From the cell containing the given text, extract its center point as [x, y] coordinate. 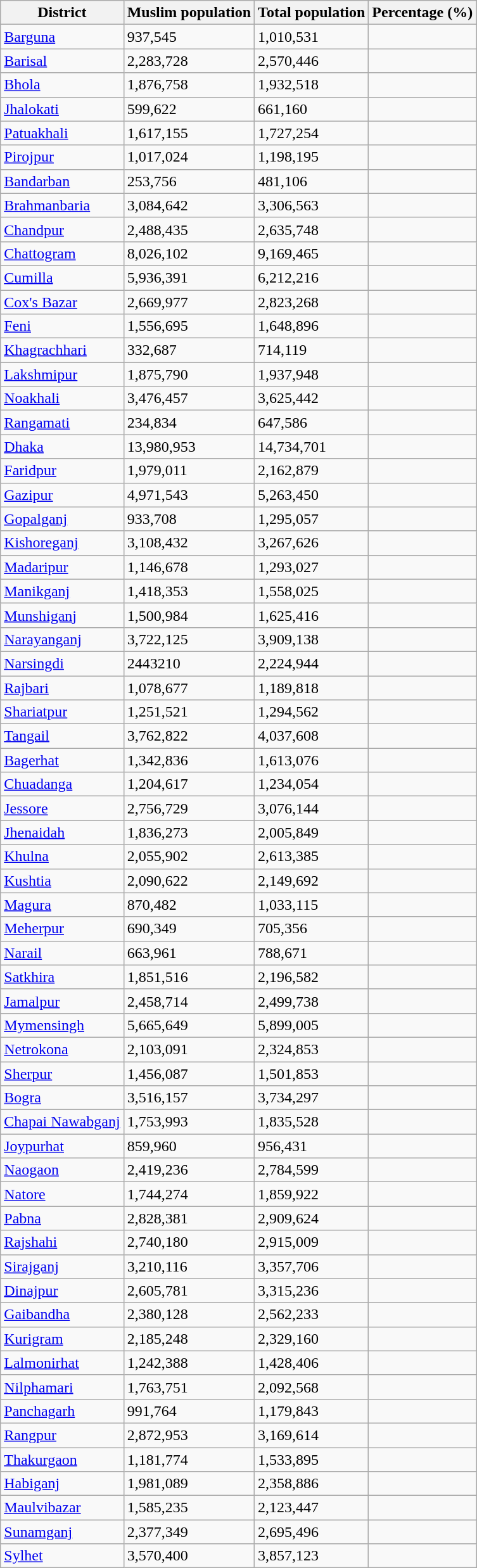
Panchagarh [62, 1411]
1,932,518 [312, 85]
Khulna [62, 857]
3,734,297 [312, 1098]
1,533,895 [312, 1459]
2,103,091 [189, 1049]
Bogra [62, 1098]
690,349 [189, 929]
Jamalpur [62, 1001]
2,570,446 [312, 61]
14,734,701 [312, 447]
8,026,102 [189, 253]
5,665,649 [189, 1025]
Lakshmipur [62, 374]
1,859,922 [312, 1194]
3,210,116 [189, 1266]
Narail [62, 953]
District [62, 13]
1,617,155 [189, 133]
3,722,125 [189, 639]
Brahmanbaria [62, 205]
2443210 [189, 663]
2,695,496 [312, 1532]
Naogaon [62, 1170]
3,084,642 [189, 205]
Barisal [62, 61]
2,196,582 [312, 977]
Chuadanga [62, 784]
788,671 [312, 953]
1,078,677 [189, 687]
332,687 [189, 350]
1,979,011 [189, 471]
2,224,944 [312, 663]
Jhenaidah [62, 832]
1,428,406 [312, 1363]
956,431 [312, 1146]
Chandpur [62, 229]
1,836,273 [189, 832]
2,823,268 [312, 302]
Munshiganj [62, 615]
Jhalokati [62, 109]
Chattogram [62, 253]
1,179,843 [312, 1411]
663,961 [189, 953]
2,149,692 [312, 881]
2,458,714 [189, 1001]
Kurigram [62, 1339]
Narayanganj [62, 639]
1,501,853 [312, 1074]
3,762,822 [189, 736]
Faridpur [62, 471]
2,562,233 [312, 1315]
Maulvibazar [62, 1508]
1,556,695 [189, 326]
2,488,435 [189, 229]
Kushtia [62, 881]
1,613,076 [312, 760]
Meherpur [62, 929]
870,482 [189, 905]
1,937,948 [312, 374]
2,377,349 [189, 1532]
Magura [62, 905]
Muslim population [189, 13]
1,418,353 [189, 591]
3,108,432 [189, 543]
2,329,160 [312, 1339]
1,558,025 [312, 591]
Joypurhat [62, 1146]
Madaripur [62, 567]
3,625,442 [312, 398]
1,875,790 [189, 374]
3,516,157 [189, 1098]
Pirojpur [62, 157]
1,648,896 [312, 326]
1,835,528 [312, 1122]
Bhola [62, 85]
1,851,516 [189, 977]
Rangamati [62, 423]
2,915,009 [312, 1242]
1,876,758 [189, 85]
1,010,531 [312, 37]
Total population [312, 13]
6,212,216 [312, 277]
1,198,195 [312, 157]
937,545 [189, 37]
1,033,115 [312, 905]
2,123,447 [312, 1508]
4,037,608 [312, 736]
Sylhet [62, 1556]
2,380,128 [189, 1315]
Rangpur [62, 1435]
5,899,005 [312, 1025]
Gaibandha [62, 1315]
1,500,984 [189, 615]
Chapai Nawabganj [62, 1122]
2,090,622 [189, 881]
Percentage (%) [423, 13]
Patuakhali [62, 133]
5,936,391 [189, 277]
2,613,385 [312, 857]
9,169,465 [312, 253]
2,872,953 [189, 1435]
Manikganj [62, 591]
3,076,144 [312, 808]
Jessore [62, 808]
253,756 [189, 181]
Lalmonirhat [62, 1363]
1,625,416 [312, 615]
3,306,563 [312, 205]
991,764 [189, 1411]
599,622 [189, 109]
2,756,729 [189, 808]
Sunamganj [62, 1532]
2,605,781 [189, 1291]
481,106 [312, 181]
1,585,235 [189, 1508]
2,162,879 [312, 471]
Sherpur [62, 1074]
2,740,180 [189, 1242]
2,005,849 [312, 832]
2,283,728 [189, 61]
1,295,057 [312, 519]
1,234,054 [312, 784]
661,160 [312, 109]
Natore [62, 1194]
Dinajpur [62, 1291]
1,242,388 [189, 1363]
Noakhali [62, 398]
2,092,568 [312, 1387]
4,971,543 [189, 495]
Tangail [62, 736]
Shariatpur [62, 712]
859,960 [189, 1146]
1,189,818 [312, 687]
Sirajganj [62, 1266]
Dhaka [62, 447]
3,570,400 [189, 1556]
Mymensingh [62, 1025]
Thakurgaon [62, 1459]
Gazipur [62, 495]
Barguna [62, 37]
Netrokona [62, 1049]
3,476,457 [189, 398]
234,834 [189, 423]
1,981,089 [189, 1484]
2,909,624 [312, 1218]
Cox's Bazar [62, 302]
714,119 [312, 350]
Pabna [62, 1218]
933,708 [189, 519]
2,828,381 [189, 1218]
2,358,886 [312, 1484]
Nilphamari [62, 1387]
13,980,953 [189, 447]
1,204,617 [189, 784]
2,324,853 [312, 1049]
2,055,902 [189, 857]
Bandarban [62, 181]
1,727,254 [312, 133]
3,169,614 [312, 1435]
2,635,748 [312, 229]
Bagerhat [62, 760]
1,017,024 [189, 157]
Khagrachhari [62, 350]
5,263,450 [312, 495]
1,342,836 [189, 760]
2,669,977 [189, 302]
1,181,774 [189, 1459]
3,315,236 [312, 1291]
2,419,236 [189, 1170]
1,744,274 [189, 1194]
Rajshahi [62, 1242]
3,909,138 [312, 639]
Feni [62, 326]
647,586 [312, 423]
1,146,678 [189, 567]
1,293,027 [312, 567]
Rajbari [62, 687]
2,185,248 [189, 1339]
2,784,599 [312, 1170]
Satkhira [62, 977]
3,857,123 [312, 1556]
1,251,521 [189, 712]
1,294,562 [312, 712]
1,753,993 [189, 1122]
3,267,626 [312, 543]
Gopalganj [62, 519]
Cumilla [62, 277]
Kishoreganj [62, 543]
3,357,706 [312, 1266]
Habiganj [62, 1484]
1,456,087 [189, 1074]
1,763,751 [189, 1387]
2,499,738 [312, 1001]
Narsingdi [62, 663]
705,356 [312, 929]
